Search for the cell housing the specified text and yield its (X, Y) center coordinate. 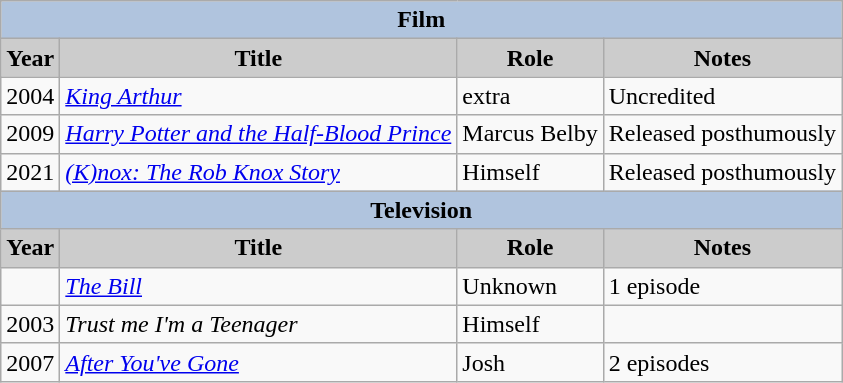
Marcus Belby (530, 134)
extra (530, 96)
2009 (30, 134)
Television (422, 210)
2003 (30, 324)
2021 (30, 172)
(K)nox: The Rob Knox Story (258, 172)
1 episode (722, 286)
2007 (30, 362)
The Bill (258, 286)
2 episodes (722, 362)
King Arthur (258, 96)
Unknown (530, 286)
Film (422, 20)
After You've Gone (258, 362)
2004 (30, 96)
Trust me I'm a Teenager (258, 324)
Harry Potter and the Half-Blood Prince (258, 134)
Josh (530, 362)
Uncredited (722, 96)
